Detect which cell encompasses the target text, then output its [x, y] center coordinate. 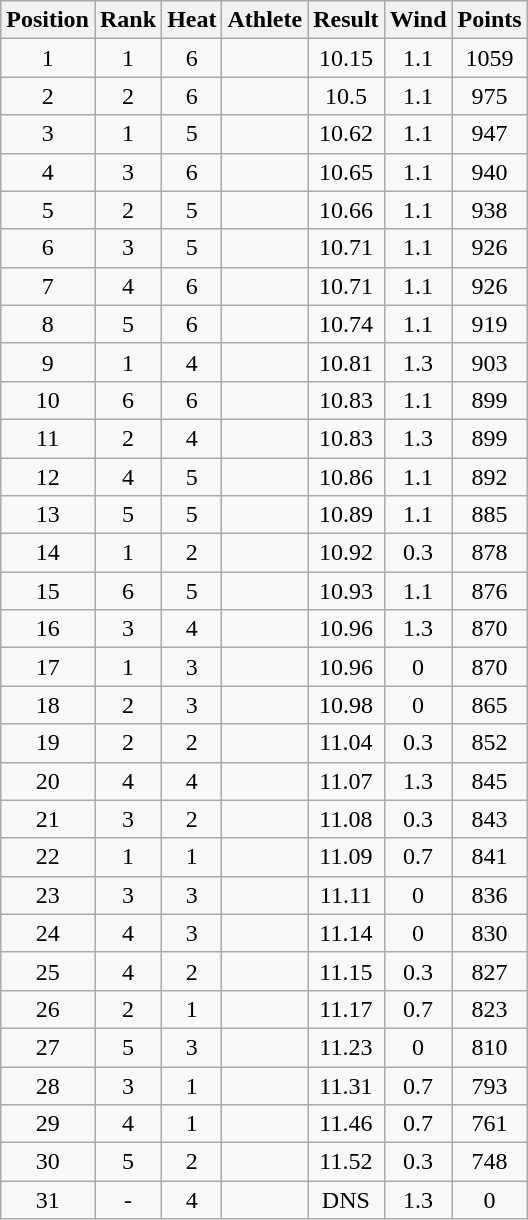
9 [48, 362]
10.92 [346, 553]
845 [490, 781]
Result [346, 20]
10.81 [346, 362]
27 [48, 1047]
11.17 [346, 1009]
21 [48, 819]
24 [48, 933]
11.15 [346, 971]
11.07 [346, 781]
10.93 [346, 591]
841 [490, 857]
827 [490, 971]
10.5 [346, 96]
- [128, 1200]
18 [48, 705]
748 [490, 1162]
843 [490, 819]
11.14 [346, 933]
11.08 [346, 819]
DNS [346, 1200]
Wind [418, 20]
865 [490, 705]
11.23 [346, 1047]
947 [490, 134]
12 [48, 477]
876 [490, 591]
Points [490, 20]
11.31 [346, 1085]
10.15 [346, 58]
Rank [128, 20]
830 [490, 933]
10.98 [346, 705]
878 [490, 553]
11 [48, 438]
Position [48, 20]
Heat [192, 20]
19 [48, 743]
852 [490, 743]
30 [48, 1162]
10.89 [346, 515]
761 [490, 1124]
11.52 [346, 1162]
10.86 [346, 477]
10.65 [346, 172]
892 [490, 477]
919 [490, 324]
26 [48, 1009]
7 [48, 286]
11.04 [346, 743]
10.66 [346, 210]
793 [490, 1085]
975 [490, 96]
28 [48, 1085]
885 [490, 515]
1059 [490, 58]
22 [48, 857]
938 [490, 210]
823 [490, 1009]
940 [490, 172]
17 [48, 667]
31 [48, 1200]
8 [48, 324]
810 [490, 1047]
29 [48, 1124]
13 [48, 515]
11.46 [346, 1124]
23 [48, 895]
10.74 [346, 324]
10 [48, 400]
14 [48, 553]
836 [490, 895]
25 [48, 971]
11.09 [346, 857]
Athlete [265, 20]
11.11 [346, 895]
20 [48, 781]
15 [48, 591]
16 [48, 629]
10.62 [346, 134]
903 [490, 362]
